Determine the [X, Y] coordinate at the center of the cell enclosing the given text.  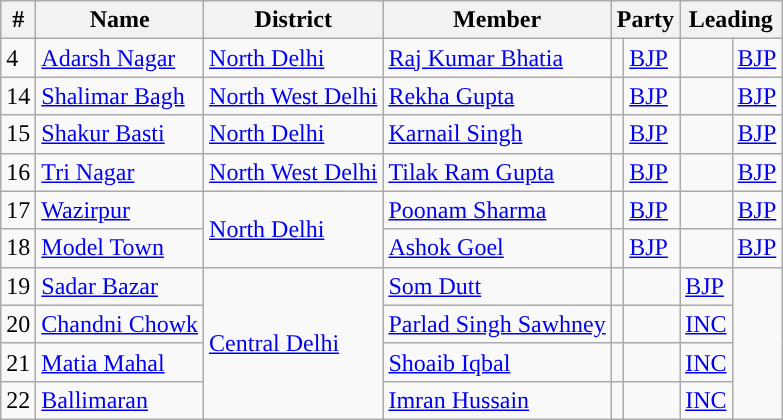
Shoaib Iqbal [497, 362]
# [18, 20]
Member [497, 20]
Rekha Gupta [497, 96]
4 [18, 58]
Som Dutt [497, 286]
14 [18, 96]
Poonam Sharma [497, 210]
18 [18, 248]
Central Delhi [294, 343]
Chandni Chowk [120, 324]
Name [120, 20]
22 [18, 400]
16 [18, 172]
Adarsh Nagar [120, 58]
Wazirpur [120, 210]
19 [18, 286]
21 [18, 362]
Ballimaran [120, 400]
Parlad Singh Sawhney [497, 324]
Model Town [120, 248]
Sadar Bazar [120, 286]
Imran Hussain [497, 400]
Tilak Ram Gupta [497, 172]
Shalimar Bagh [120, 96]
Shakur Basti [120, 134]
Tri Nagar [120, 172]
Leading [731, 20]
Raj Kumar Bhatia [497, 58]
Matia Mahal [120, 362]
Party [645, 20]
Ashok Goel [497, 248]
District [294, 20]
Karnail Singh [497, 134]
17 [18, 210]
15 [18, 134]
20 [18, 324]
